Output the [x, y] coordinate of the center of the cell containing the given text.  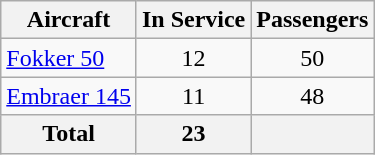
Passengers [312, 20]
12 [193, 58]
23 [193, 134]
Aircraft [69, 20]
50 [312, 58]
Fokker 50 [69, 58]
Total [69, 134]
48 [312, 96]
In Service [193, 20]
Embraer 145 [69, 96]
11 [193, 96]
